Output the [x, y] coordinate of the center of the cell containing the given text.  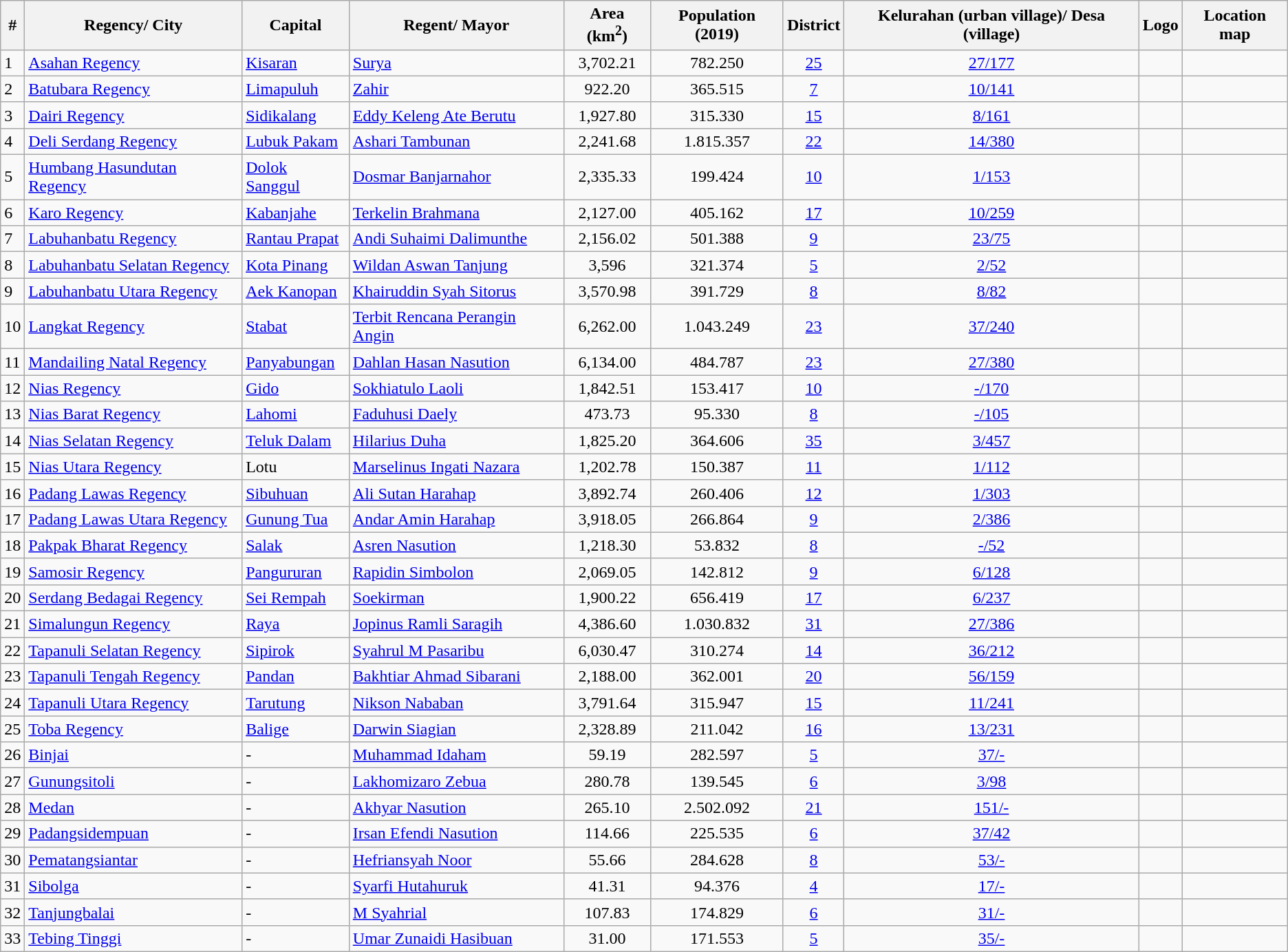
362.001 [717, 677]
142.812 [717, 571]
107.83 [607, 912]
Batubara Regency [133, 89]
Padangsidempuan [133, 834]
37/- [991, 755]
Sidikalang [296, 115]
315.330 [717, 115]
3,791.64 [607, 703]
13 [12, 414]
Lakhomizaro Zebua [456, 781]
26 [12, 755]
114.66 [607, 834]
95.330 [717, 414]
174.829 [717, 912]
6,134.00 [607, 362]
30 [12, 860]
Sibuhuan [296, 493]
Rantau Prapat [296, 239]
Umar Zunaidi Hasibuan [456, 938]
Deli Serdang Regency [133, 141]
Khairuddin Syah Sitorus [456, 291]
Regent/ Mayor [456, 25]
Bakhtiar Ahmad Sibarani [456, 677]
Gunung Tua [296, 519]
27/380 [991, 362]
Sokhiatulo Laoli [456, 388]
18 [12, 545]
Sei Rempah [296, 597]
Nias Barat Regency [133, 414]
2,328.89 [607, 729]
37/240 [991, 326]
473.73 [607, 414]
55.66 [607, 860]
Gido [296, 388]
Syarfi Hutahuruk [456, 886]
Andi Suhaimi Dalimunthe [456, 239]
225.535 [717, 834]
Zahir [456, 89]
Pakpak Bharat Regency [133, 545]
151/- [991, 807]
4,386.60 [607, 624]
Tapanuli Selatan Regency [133, 650]
-/52 [991, 545]
Dolok Sanggul [296, 178]
Padang Lawas Utara Regency [133, 519]
Logo [1160, 25]
315.947 [717, 703]
2 [12, 89]
Simalungun Regency [133, 624]
265.10 [607, 807]
24 [12, 703]
Dairi Regency [133, 115]
Kisaran [296, 63]
3/98 [991, 781]
282.597 [717, 755]
Muhammad Idaham [456, 755]
501.388 [717, 239]
Irsan Efendi Nasution [456, 834]
Pandan [296, 677]
3,892.74 [607, 493]
Teluk Dalam [296, 441]
2,188.00 [607, 677]
Hefriansyah Noor [456, 860]
782.250 [717, 63]
35 [813, 441]
56/159 [991, 677]
27/177 [991, 63]
280.78 [607, 781]
364.606 [717, 441]
3,918.05 [607, 519]
Salak [296, 545]
2,127.00 [607, 213]
Stabat [296, 326]
Mandailing Natal Regency [133, 362]
Tarutung [296, 703]
2/386 [991, 519]
Area (km2) [607, 25]
Rapidin Simbolon [456, 571]
Sibolga [133, 886]
Samosir Regency [133, 571]
Kelurahan (urban village)/ Desa (village) [991, 25]
6,262.00 [607, 326]
27 [12, 781]
Limapuluh [296, 89]
1/112 [991, 467]
1,900.22 [607, 597]
Lotu [296, 467]
Tapanuli Tengah Regency [133, 677]
29 [12, 834]
District [813, 25]
31/- [991, 912]
1,202.78 [607, 467]
-/105 [991, 414]
53.832 [717, 545]
1.030.832 [717, 624]
Aek Kanopan [296, 291]
Terkelin Brahmana [456, 213]
Population (2019) [717, 25]
405.162 [717, 213]
2,335.33 [607, 178]
Balige [296, 729]
391.729 [717, 291]
Andar Amin Harahap [456, 519]
Tapanuli Utara Regency [133, 703]
Humbang Hasundutan Regency [133, 178]
Location map [1234, 25]
35/- [991, 938]
# [12, 25]
Wildan Aswan Tanjung [456, 265]
Marselinus Ingati Nazara [456, 467]
150.387 [717, 467]
Gunungsitoli [133, 781]
3 [12, 115]
59.19 [607, 755]
484.787 [717, 362]
3,570.98 [607, 291]
10/259 [991, 213]
6/237 [991, 597]
41.31 [607, 886]
14/380 [991, 141]
321.374 [717, 265]
1,842.51 [607, 388]
2.502.092 [717, 807]
2,069.05 [607, 571]
33 [12, 938]
Medan [133, 807]
Langkat Regency [133, 326]
Lahomi [296, 414]
6,030.47 [607, 650]
Regency/ City [133, 25]
Tebing Tinggi [133, 938]
6/128 [991, 571]
10/141 [991, 89]
284.628 [717, 860]
Hilarius Duha [456, 441]
Nias Regency [133, 388]
23/75 [991, 239]
Nias Selatan Regency [133, 441]
2,156.02 [607, 239]
32 [12, 912]
Toba Regency [133, 729]
365.515 [717, 89]
Jopinus Ramli Saragih [456, 624]
Terbit Rencana Perangin Angin [456, 326]
1,825.20 [607, 441]
310.274 [717, 650]
8/82 [991, 291]
-/170 [991, 388]
Labuhanbatu Utara Regency [133, 291]
36/212 [991, 650]
211.042 [717, 729]
Raya [296, 624]
199.424 [717, 178]
Faduhusi Daely [456, 414]
Padang Lawas Regency [133, 493]
139.545 [717, 781]
Asren Nasution [456, 545]
Serdang Bedagai Regency [133, 597]
Nias Utara Regency [133, 467]
Sipirok [296, 650]
922.20 [607, 89]
2/52 [991, 265]
Lubuk Pakam [296, 141]
1,927.80 [607, 115]
266.864 [717, 519]
Syahrul M Pasaribu [456, 650]
Dahlan Hasan Nasution [456, 362]
8/161 [991, 115]
171.553 [717, 938]
153.417 [717, 388]
37/42 [991, 834]
Soekirman [456, 597]
11/241 [991, 703]
Karo Regency [133, 213]
Panyabungan [296, 362]
94.376 [717, 886]
1,218.30 [607, 545]
Ashari Tambunan [456, 141]
Pematangsiantar [133, 860]
Eddy Keleng Ate Berutu [456, 115]
13/231 [991, 729]
1.815.357 [717, 141]
Labuhanbatu Regency [133, 239]
Dosmar Banjarnahor [456, 178]
Capital [296, 25]
M Syahrial [456, 912]
Ali Sutan Harahap [456, 493]
17/- [991, 886]
2,241.68 [607, 141]
Labuhanbatu Selatan Regency [133, 265]
260.406 [717, 493]
3/457 [991, 441]
1.043.249 [717, 326]
Tanjungbalai [133, 912]
656.419 [717, 597]
27/386 [991, 624]
Pangururan [296, 571]
28 [12, 807]
31.00 [607, 938]
1 [12, 63]
53/- [991, 860]
Asahan Regency [133, 63]
Binjai [133, 755]
Akhyar Nasution [456, 807]
Nikson Nababan [456, 703]
3,702.21 [607, 63]
3,596 [607, 265]
Kota Pinang [296, 265]
Kabanjahe [296, 213]
1/303 [991, 493]
19 [12, 571]
1/153 [991, 178]
Surya [456, 63]
Darwin Siagian [456, 729]
